Determine the [X, Y] coordinate at the center of the cell enclosing the given text.  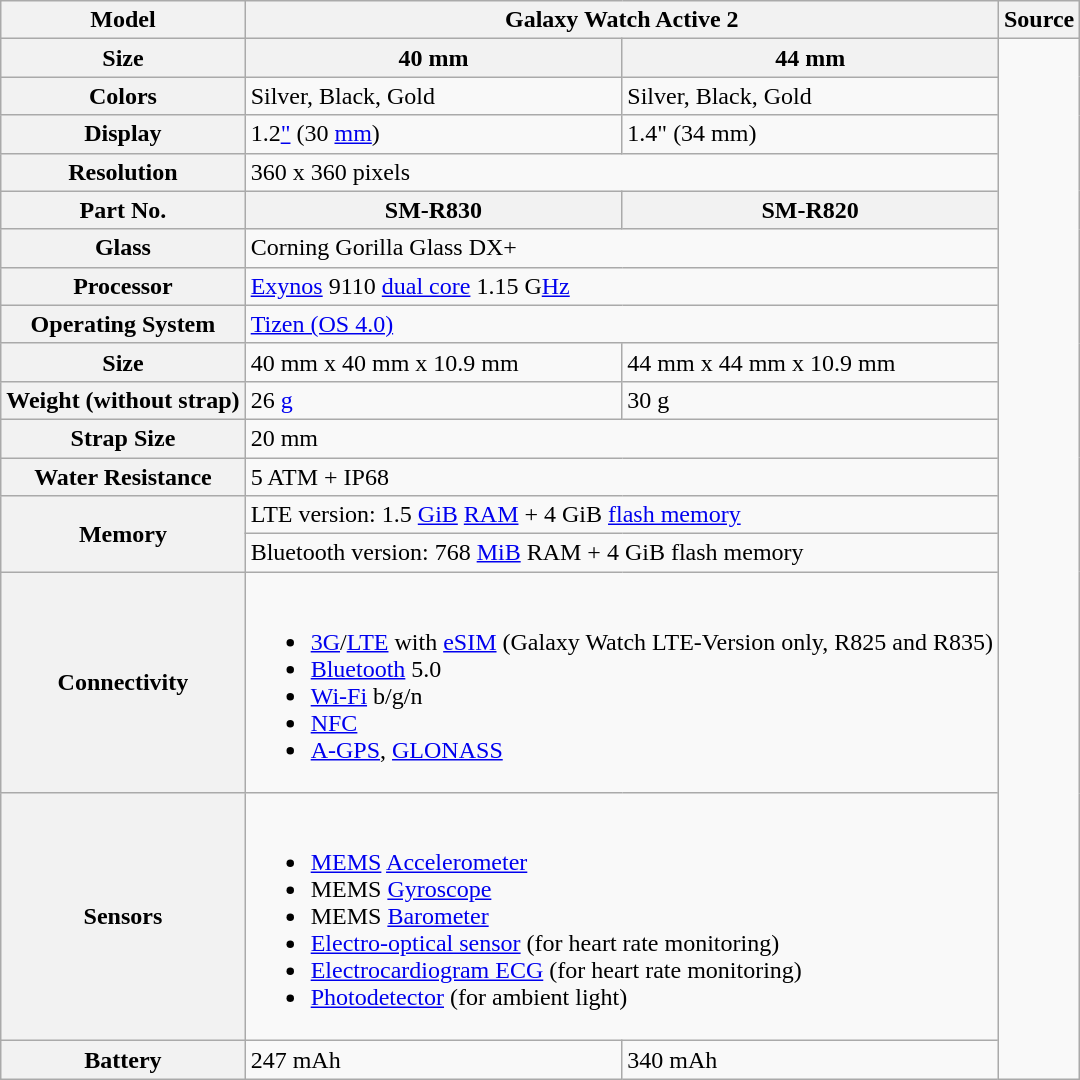
Display [123, 134]
20 mm [622, 438]
Water Resistance [123, 477]
Sensors [123, 917]
340 mAh [810, 1060]
LTE version: 1.5 GiB RAM + 4 GiB flash memory [622, 515]
Processor [123, 286]
Glass [123, 248]
Memory [123, 534]
Model [123, 20]
5 ATM + IP68 [622, 477]
40 mm [434, 58]
Part No. [123, 210]
Resolution [123, 172]
1.2" (30 mm) [434, 134]
SM-R830 [434, 210]
Source [1038, 20]
247 mAh [434, 1060]
1.4" (34 mm) [810, 134]
Connectivity [123, 682]
Operating System [123, 324]
Tizen (OS 4.0) [622, 324]
30 g [810, 400]
Colors [123, 96]
SM-R820 [810, 210]
Battery [123, 1060]
26 g [434, 400]
Exynos 9110 dual core 1.15 GHz [622, 286]
3G/LTE with eSIM (Galaxy Watch LTE-Version only, R825 and R835)Bluetooth 5.0Wi-Fi b/g/nNFCA-GPS, GLONASS [622, 682]
Strap Size [123, 438]
44 mm x 44 mm x 10.9 mm [810, 362]
Corning Gorilla Glass DX+ [622, 248]
44 mm [810, 58]
Bluetooth version: 768 MiB RAM + 4 GiB flash memory [622, 553]
360 x 360 pixels [622, 172]
Weight (without strap) [123, 400]
40 mm x 40 mm x 10.9 mm [434, 362]
Galaxy Watch Active 2 [622, 20]
